Locate the cell with the specified text and output its [X, Y] center coordinate. 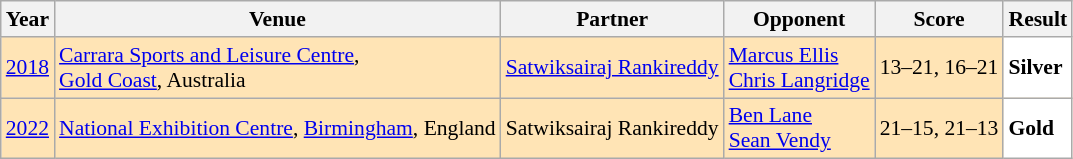
Venue [278, 19]
Gold [1038, 128]
Silver [1038, 68]
Opponent [800, 19]
2018 [28, 68]
21–15, 21–13 [940, 128]
Ben Lane Sean Vendy [800, 128]
Year [28, 19]
Partner [612, 19]
Carrara Sports and Leisure Centre,Gold Coast, Australia [278, 68]
Marcus Ellis Chris Langridge [800, 68]
13–21, 16–21 [940, 68]
Result [1038, 19]
2022 [28, 128]
Score [940, 19]
National Exhibition Centre, Birmingham, England [278, 128]
